For the text-containing cell, return its midpoint in (X, Y) coordinate format. 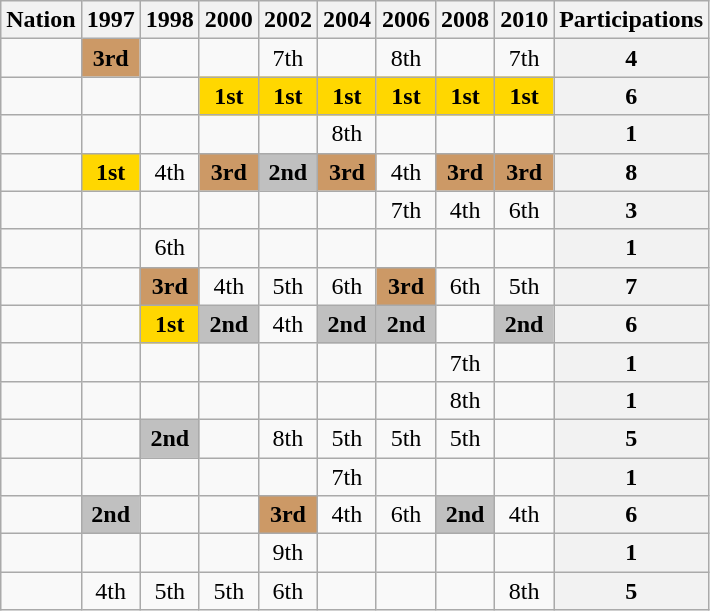
Participations (632, 20)
2002 (288, 20)
8 (632, 172)
1998 (170, 20)
Nation (41, 20)
4 (632, 58)
1997 (110, 20)
3 (632, 210)
2006 (406, 20)
2010 (524, 20)
9th (288, 553)
2008 (466, 20)
2004 (346, 20)
2000 (228, 20)
7 (632, 286)
